Scan for the cell matching the given text and deliver its (x, y) coordinate at center. 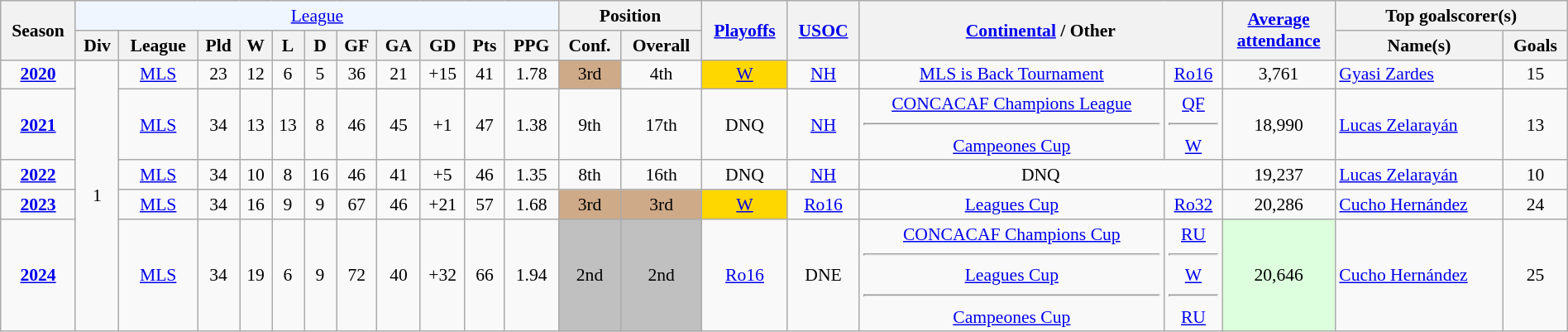
17th (662, 125)
66 (485, 276)
+5 (442, 176)
1.94 (532, 276)
1.35 (532, 176)
23 (218, 75)
1.68 (532, 204)
67 (357, 204)
+32 (442, 276)
36 (357, 75)
QF W (1193, 125)
+1 (442, 125)
RU W RU (1193, 276)
4th (662, 75)
Season (38, 30)
Overall (662, 46)
45 (399, 125)
2023 (38, 204)
Name(s) (1419, 46)
1.38 (532, 125)
47 (485, 125)
Leagues Cup (1012, 204)
Top goalscorer(s) (1451, 16)
15 (1536, 75)
8th (589, 176)
20,646 (1279, 276)
GD (442, 46)
12 (256, 75)
CONCACAF Champions League Campeones Cup (1012, 125)
1.78 (532, 75)
Pld (218, 46)
CONCACAF Champions Cup Leagues Cup Campeones Cup (1012, 276)
72 (357, 276)
Position (630, 16)
19 (256, 276)
MLS is Back Tournament (1012, 75)
16th (662, 176)
57 (485, 204)
2020 (38, 75)
Conf. (589, 46)
L (288, 46)
2024 (38, 276)
21 (399, 75)
Gyasi Zardes (1419, 75)
3,761 (1279, 75)
19,237 (1279, 176)
24 (1536, 204)
40 (399, 276)
20,286 (1279, 204)
2022 (38, 176)
GA (399, 46)
5 (321, 75)
PPG (532, 46)
1 (97, 195)
DNE (823, 276)
+15 (442, 75)
Goals (1536, 46)
Ro32 (1193, 204)
Div (97, 46)
GF (357, 46)
Average attendance (1279, 30)
25 (1536, 276)
+21 (442, 204)
Playoffs (745, 30)
USOC (823, 30)
18,990 (1279, 125)
2021 (38, 125)
D (321, 46)
9th (589, 125)
Pts (485, 46)
Continental / Other (1040, 30)
